Pinpoint the cell where the given text exists, returning its (X, Y) midpoint coordinate. 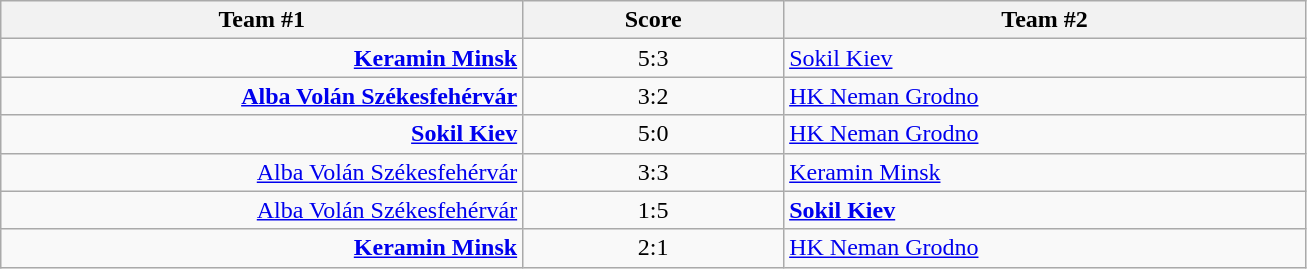
Score (654, 20)
Team #1 (262, 20)
2:1 (654, 248)
3:3 (654, 172)
5:3 (654, 58)
1:5 (654, 210)
3:2 (654, 96)
5:0 (654, 134)
Team #2 (1045, 20)
